Pinpoint the cell where the given text exists, returning its (x, y) midpoint coordinate. 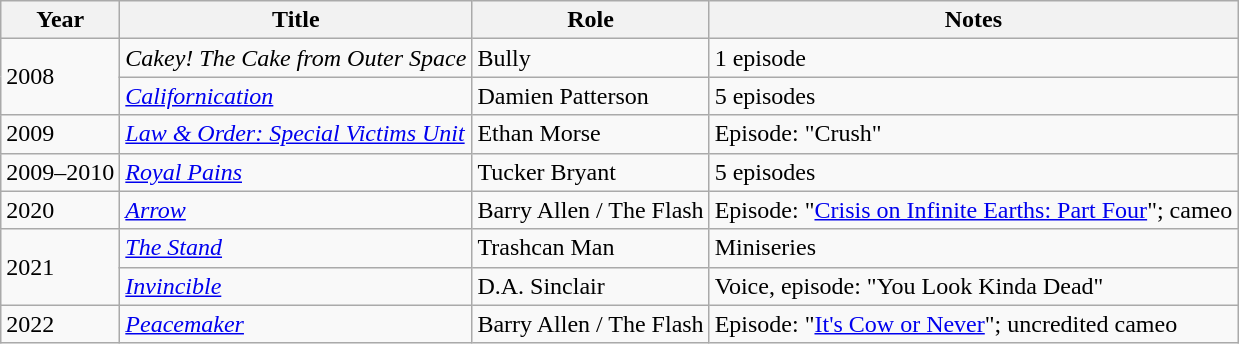
Trashcan Man (590, 248)
Arrow (296, 210)
The Stand (296, 248)
2009 (60, 134)
Title (296, 20)
Ethan Morse (590, 134)
Bully (590, 58)
Year (60, 20)
2009–2010 (60, 172)
Royal Pains (296, 172)
Notes (974, 20)
Miniseries (974, 248)
Episode: "Crush" (974, 134)
Damien Patterson (590, 96)
Cakey! The Cake from Outer Space (296, 58)
Law & Order: Special Victims Unit (296, 134)
Tucker Bryant (590, 172)
2022 (60, 324)
Peacemaker (296, 324)
Invincible (296, 286)
2008 (60, 77)
Californication (296, 96)
1 episode (974, 58)
Role (590, 20)
Episode: "Crisis on Infinite Earths: Part Four"; cameo (974, 210)
Voice, episode: "You Look Kinda Dead" (974, 286)
2021 (60, 267)
2020 (60, 210)
Episode: "It's Cow or Never"; uncredited cameo (974, 324)
D.A. Sinclair (590, 286)
